For the text-containing cell, return its midpoint in (x, y) coordinate format. 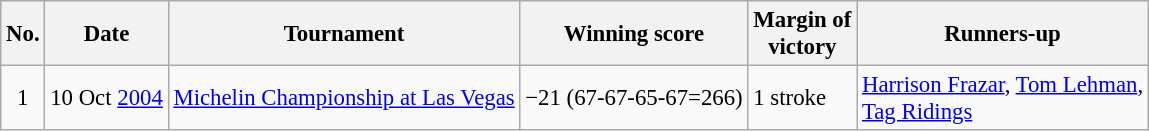
No. (23, 34)
−21 (67-67-65-67=266) (634, 98)
Harrison Frazar, Tom Lehman, Tag Ridings (1003, 98)
Margin ofvictory (802, 34)
1 stroke (802, 98)
1 (23, 98)
10 Oct 2004 (106, 98)
Date (106, 34)
Winning score (634, 34)
Tournament (344, 34)
Michelin Championship at Las Vegas (344, 98)
Runners-up (1003, 34)
